Scan for the cell matching the given text and deliver its (x, y) coordinate at center. 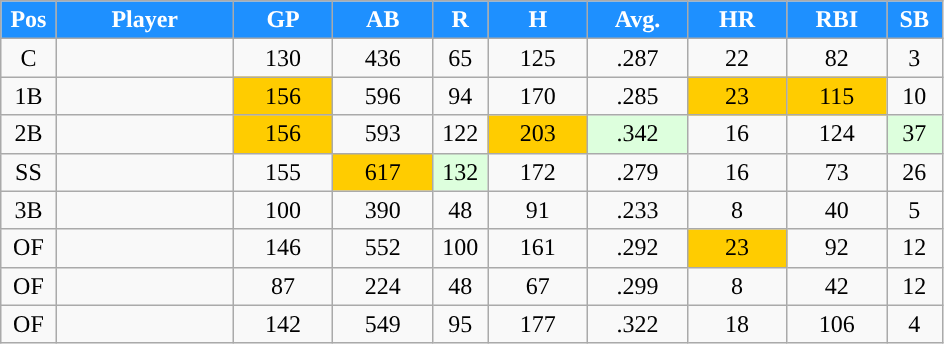
.292 (638, 248)
125 (538, 58)
596 (383, 96)
65 (460, 58)
73 (837, 172)
SB (914, 20)
AB (383, 20)
37 (914, 134)
Pos (28, 20)
22 (737, 58)
3B (28, 210)
115 (837, 96)
87 (283, 286)
42 (837, 286)
390 (383, 210)
1B (28, 96)
2B (28, 134)
177 (538, 324)
122 (460, 134)
92 (837, 248)
132 (460, 172)
155 (283, 172)
124 (837, 134)
130 (283, 58)
26 (914, 172)
146 (283, 248)
SS (28, 172)
549 (383, 324)
94 (460, 96)
4 (914, 324)
203 (538, 134)
617 (383, 172)
Avg. (638, 20)
161 (538, 248)
170 (538, 96)
82 (837, 58)
91 (538, 210)
Player (144, 20)
95 (460, 324)
.285 (638, 96)
.322 (638, 324)
436 (383, 58)
18 (737, 324)
R (460, 20)
67 (538, 286)
GP (283, 20)
.233 (638, 210)
.342 (638, 134)
593 (383, 134)
224 (383, 286)
552 (383, 248)
.299 (638, 286)
142 (283, 324)
H (538, 20)
HR (737, 20)
5 (914, 210)
C (28, 58)
.287 (638, 58)
106 (837, 324)
10 (914, 96)
40 (837, 210)
3 (914, 58)
172 (538, 172)
RBI (837, 20)
.279 (638, 172)
